For the text-containing cell, return its midpoint in [X, Y] coordinate format. 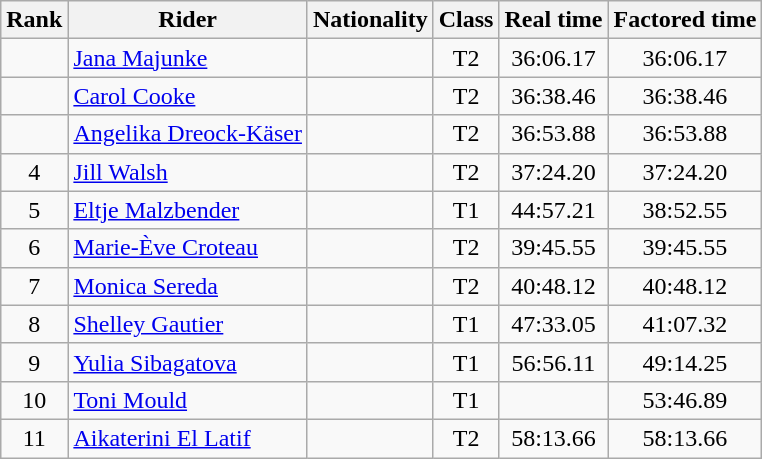
Nationality [370, 20]
Real time [554, 20]
4 [34, 172]
Class [466, 20]
Monica Sereda [188, 286]
Marie-Ève Croteau [188, 248]
Rider [188, 20]
Jana Majunke [188, 58]
Jill Walsh [188, 172]
11 [34, 438]
38:52.55 [685, 210]
Carol Cooke [188, 96]
7 [34, 286]
49:14.25 [685, 362]
5 [34, 210]
6 [34, 248]
9 [34, 362]
10 [34, 400]
Factored time [685, 20]
Angelika Dreock-Käser [188, 134]
44:57.21 [554, 210]
53:46.89 [685, 400]
Yulia Sibagatova [188, 362]
Eltje Malzbender [188, 210]
Toni Mould [188, 400]
Aikaterini El Latif [188, 438]
41:07.32 [685, 324]
47:33.05 [554, 324]
Shelley Gautier [188, 324]
8 [34, 324]
Rank [34, 20]
56:56.11 [554, 362]
